Extract the (x, y) coordinate from the center of the cell holding the provided text.  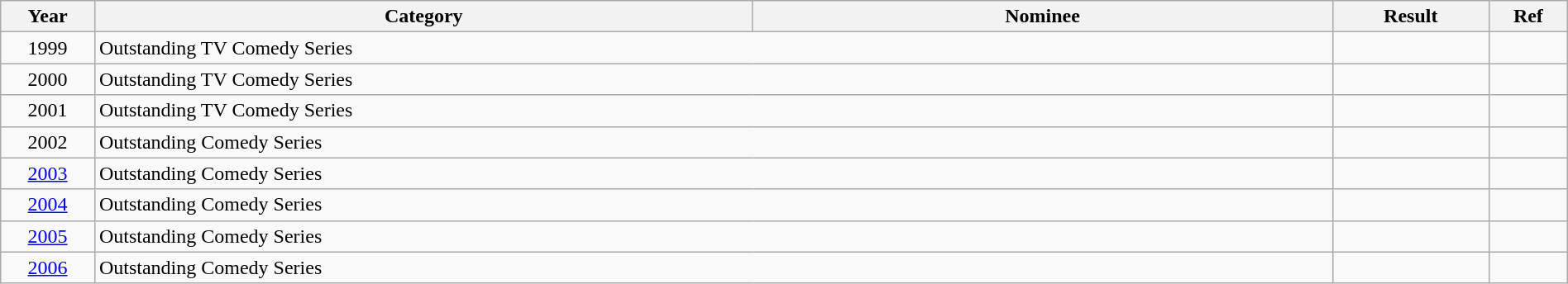
Year (48, 17)
2002 (48, 142)
1999 (48, 48)
Result (1411, 17)
Ref (1528, 17)
2003 (48, 173)
2006 (48, 267)
2005 (48, 236)
2000 (48, 79)
Category (423, 17)
2001 (48, 111)
Nominee (1042, 17)
2004 (48, 205)
